Output the [x, y] coordinate of the center of the cell containing the given text.  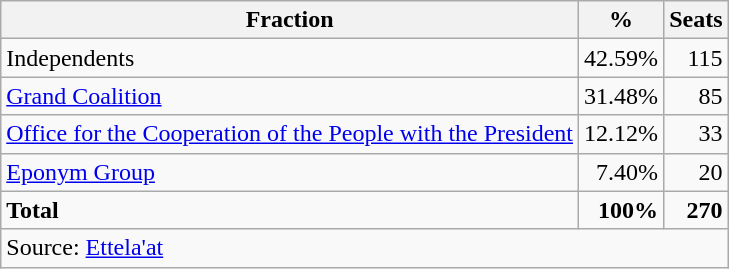
Grand Coalition [290, 96]
270 [696, 210]
% [622, 20]
33 [696, 134]
Total [290, 210]
Source: Ettela'at [364, 248]
42.59% [622, 58]
31.48% [622, 96]
85 [696, 96]
12.12% [622, 134]
Independents [290, 58]
Seats [696, 20]
Office for the Cooperation of the People with the President [290, 134]
Eponym Group [290, 172]
115 [696, 58]
20 [696, 172]
7.40% [622, 172]
Fraction [290, 20]
100% [622, 210]
